From the cell containing the given text, extract its center point as [x, y] coordinate. 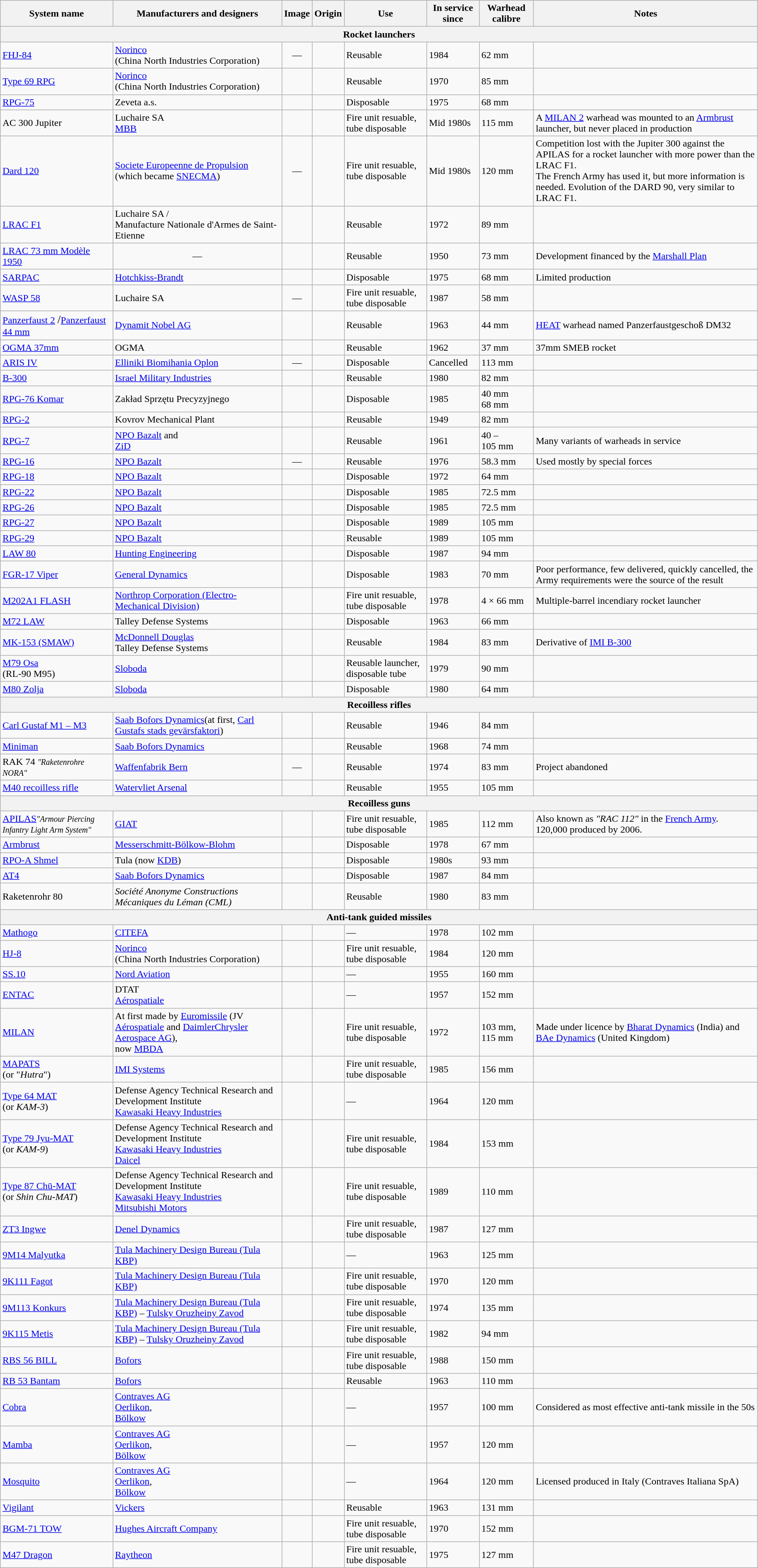
1968 [453, 746]
APILAS"Armour Piercing Infantry Light Arm System" [57, 824]
113 mm [506, 363]
Development financed by the Marshall Plan [645, 256]
1946 [453, 726]
1962 [453, 348]
M79 Osa(RL-90 M95) [57, 668]
Notes [645, 14]
85 mm [506, 82]
RPG-29 [57, 538]
1961 [453, 441]
OGMA 37mm [57, 348]
Northrop Corporation (Electro-Mechanical Division) [197, 601]
62 mm [506, 55]
89 mm [506, 224]
Israel Military Industries [197, 378]
Poor performance, few delivered, quickly cancelled, the Army requirements were the source of the result [645, 574]
Denel Dynamics [197, 1229]
Type 87 Chū-MAT(or Shin Chu-MAT) [57, 1191]
ARIS IV [57, 363]
MILAN [57, 1032]
FHJ-84 [57, 55]
Panzerfaust 2 /Panzerfaust 44 mm [57, 325]
Derivative of IMI B-300 [645, 642]
RPG-75 [57, 102]
Nord Aviation [197, 974]
1982 [453, 1334]
9K111 Fagot [57, 1281]
Luchaire SA [197, 298]
DTATAérospatiale [197, 995]
SS.10 [57, 974]
CITEFA [197, 932]
HEAT warhead named Panzerfaustgeschoß DM32 [645, 325]
Many variants of warheads in service [645, 441]
1950 [453, 256]
160 mm [506, 974]
Luchaire SA /Manufacture Nationale d'Armes de Saint-Etienne [197, 224]
Armbrust [57, 845]
ENTAC [57, 995]
M40 recoilless rifle [57, 788]
Elliniki Biomihania Oplon [197, 363]
Multiple-barrel incendiary rocket launcher [645, 601]
B-300 [57, 378]
58 mm [506, 298]
RPG-7 [57, 441]
Rocket launchers [379, 34]
Defense Agency Technical Research and Development InstituteKawasaki Heavy IndustriesMitsubishi Motors [197, 1191]
Miniman [57, 746]
Origin [328, 14]
Reusable launcher, disposable tube [385, 668]
9K115 Metis [57, 1334]
135 mm [506, 1308]
M72 LAW [57, 621]
Vigilant [57, 1508]
Zakład Sprzętu Precyzyjnego [197, 399]
RPG-76 Komar [57, 399]
58.3 mm [506, 461]
Hunting Engineering [197, 553]
NPO Bazalt andZiD [197, 441]
MK-153 (SMAW) [57, 642]
Recoilless guns [379, 803]
Type 79 Jyu-MAT(or KAM-9) [57, 1144]
RPG-22 [57, 492]
Societe Europeenne de Propulsion(which became SNECMA) [197, 171]
Dard 120 [57, 171]
Tula (now KDB) [197, 860]
102 mm [506, 932]
9M113 Konkurs [57, 1308]
40 mm68 mm [506, 399]
HJ-8 [57, 953]
RPO-A Shmel [57, 860]
System name [57, 14]
Recoilless rifles [379, 705]
RAK 74 "Raketenrohre NORA" [57, 767]
1988 [453, 1360]
AT4 [57, 875]
93 mm [506, 860]
Made under licence by Bharat Dynamics (India) and BAe Dynamics (United Kingdom) [645, 1032]
156 mm [506, 1070]
Luchaire SAMBB [197, 123]
Image [297, 14]
Messerschmitt-Bölkow-Blohm [197, 845]
73 mm [506, 256]
40 – 105 mm [506, 441]
103 mm,115 mm [506, 1032]
LRAC 73 mm Modèle 1950 [57, 256]
Mosquito [57, 1482]
M80 Zolja [57, 689]
Carl Gustaf M1 – M3 [57, 726]
Limited production [645, 277]
90 mm [506, 668]
MAPATS(or "Hutra") [57, 1070]
Kovrov Mechanical Plant [197, 420]
Defense Agency Technical Research and Development InstituteKawasaki Heavy IndustriesDaicel [197, 1144]
66 mm [506, 621]
M47 Dragon [57, 1555]
LAW 80 [57, 553]
4 × 66 mm [506, 601]
Cancelled [453, 363]
RPG-18 [57, 477]
Waffenfabrik Bern [197, 767]
Also known as "RAC 112" in the French Army.120,000 produced by 2006. [645, 824]
Anti-tank guided missiles [379, 917]
BGM-71 TOW [57, 1529]
70 mm [506, 574]
GIAT [197, 824]
LRAC F1 [57, 224]
WASP 58 [57, 298]
37 mm [506, 348]
RPG-26 [57, 507]
Hotchkiss-Brandt [197, 277]
Project abandoned [645, 767]
Manufacturers and designers [197, 14]
Use [385, 14]
RBS 56 BILL [57, 1360]
1983 [453, 574]
Mamba [57, 1444]
9M14 Malyutka [57, 1255]
115 mm [506, 123]
Saab Bofors Dynamics(at first, Carl Gustafs stads gevärsfaktori) [197, 726]
112 mm [506, 824]
Used mostly by special forces [645, 461]
150 mm [506, 1360]
Raketenrohr 80 [57, 896]
Type 64 MAT(or KAM-3) [57, 1101]
M202A1 FLASH [57, 601]
ZT3 Ingwe [57, 1229]
RPG-2 [57, 420]
Hughes Aircraft Company [197, 1529]
AC 300 Jupiter [57, 123]
OGMA [197, 348]
74 mm [506, 746]
67 mm [506, 845]
McDonnell DouglasTalley Defense Systems [197, 642]
FGR-17 Viper [57, 574]
1949 [453, 420]
IMI Systems [197, 1070]
125 mm [506, 1255]
131 mm [506, 1508]
Zeveta a.s. [197, 102]
Raytheon [197, 1555]
In service since [453, 14]
Mathogo [57, 932]
At first made by Euromissile (JV Aérospatiale and DaimlerChrysler Aerospace AG),now MBDA [197, 1032]
Dynamit Nobel AG [197, 325]
RB 53 Bantam [57, 1381]
RPG-27 [57, 523]
Société Anonyme Constructions Mécaniques du Léman (CML) [197, 896]
1979 [453, 668]
153 mm [506, 1144]
1980s [453, 860]
Type 69 RPG [57, 82]
1976 [453, 461]
Defense Agency Technical Research and Development InstituteKawasaki Heavy Industries [197, 1101]
Warhead calibre [506, 14]
44 mm [506, 325]
Cobra [57, 1407]
SARPAC [57, 277]
Considered as most effective anti-tank missile in the 50s [645, 1407]
100 mm [506, 1407]
37mm SMEB rocket [645, 348]
Licensed produced in Italy (Contraves Italiana SpA) [645, 1482]
RPG-16 [57, 461]
A MILAN 2 warhead was mounted to an Armbrust launcher, but never placed in production [645, 123]
Vickers [197, 1508]
Talley Defense Systems [197, 621]
General Dynamics [197, 574]
Watervliet Arsenal [197, 788]
